From the cell containing the given text, extract its center point as (X, Y) coordinate. 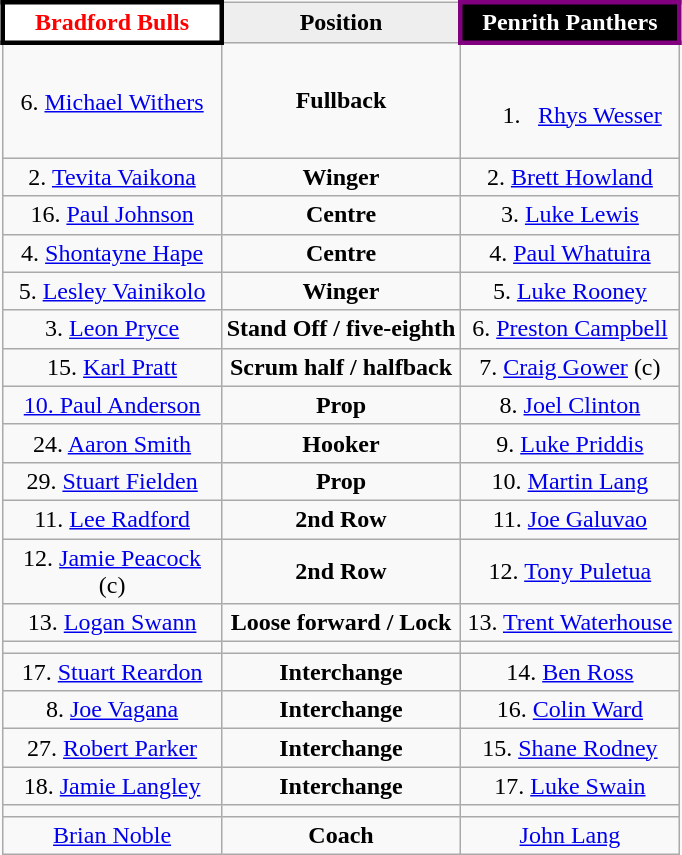
3. Luke Lewis (570, 215)
18. Jamie Langley (112, 786)
5. Luke Rooney (570, 291)
12. Tony Puletua (570, 570)
Scrum half / halfback (341, 367)
3. Leon Pryce (112, 329)
Rhys Wesser (570, 100)
11. Joe Galuvao (570, 519)
10. Martin Lang (570, 481)
17. Stuart Reardon (112, 672)
14. Ben Ross (570, 672)
29. Stuart Fielden (112, 481)
Bradford Bulls (112, 22)
8. Joel Clinton (570, 405)
Hooker (341, 443)
8. Joe Vagana (112, 710)
Loose forward / Lock (341, 623)
6. Preston Campbell (570, 329)
9. Luke Priddis (570, 443)
2. Brett Howland (570, 177)
15. Karl Pratt (112, 367)
12. Jamie Peacock (c) (112, 570)
7. Craig Gower (c) (570, 367)
27. Robert Parker (112, 748)
Coach (341, 835)
16. Colin Ward (570, 710)
4. Shontayne Hape (112, 253)
Brian Noble (112, 835)
Position (341, 22)
24. Aaron Smith (112, 443)
2. Tevita Vaikona (112, 177)
13. Logan Swann (112, 623)
13. Trent Waterhouse (570, 623)
11. Lee Radford (112, 519)
16. Paul Johnson (112, 215)
John Lang (570, 835)
6. Michael Withers (112, 100)
Stand Off / five-eighth (341, 329)
Penrith Panthers (570, 22)
10. Paul Anderson (112, 405)
4. Paul Whatuira (570, 253)
17. Luke Swain (570, 786)
15. Shane Rodney (570, 748)
5. Lesley Vainikolo (112, 291)
Fullback (341, 100)
